For the text-containing cell, return its midpoint in [X, Y] coordinate format. 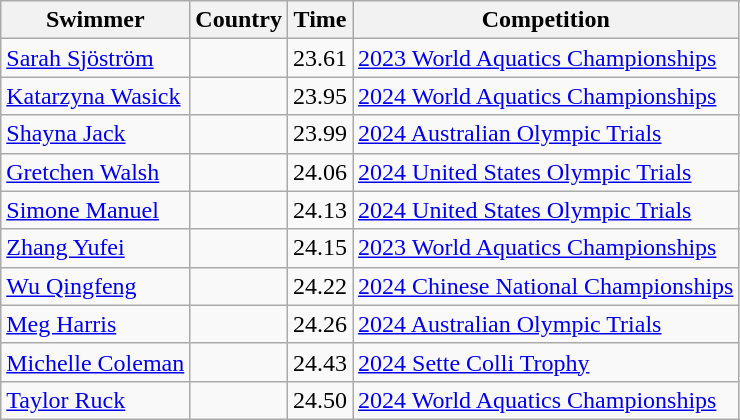
24.13 [320, 210]
23.95 [320, 96]
23.61 [320, 58]
Katarzyna Wasick [96, 96]
Zhang Yufei [96, 248]
24.06 [320, 172]
Swimmer [96, 20]
Gretchen Walsh [96, 172]
24.26 [320, 324]
2024 Sette Colli Trophy [546, 362]
Competition [546, 20]
Simone Manuel [96, 210]
Taylor Ruck [96, 400]
24.43 [320, 362]
Wu Qingfeng [96, 286]
24.22 [320, 286]
Meg Harris [96, 324]
23.99 [320, 134]
Country [239, 20]
Time [320, 20]
24.50 [320, 400]
Shayna Jack [96, 134]
Michelle Coleman [96, 362]
2024 Chinese National Championships [546, 286]
24.15 [320, 248]
Sarah Sjöström [96, 58]
